Search for the cell housing the specified text and yield its (x, y) center coordinate. 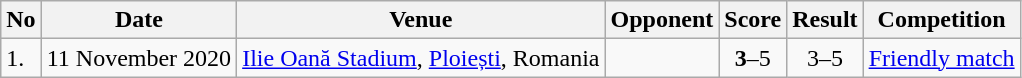
Score (753, 20)
Opponent (662, 20)
Friendly match (942, 58)
Venue (421, 20)
11 November 2020 (138, 58)
1. (21, 58)
Ilie Oană Stadium, Ploiești, Romania (421, 58)
Result (825, 20)
Date (138, 20)
Competition (942, 20)
No (21, 20)
